Provide the [X, Y] coordinate of the cell's center where the given text is located.  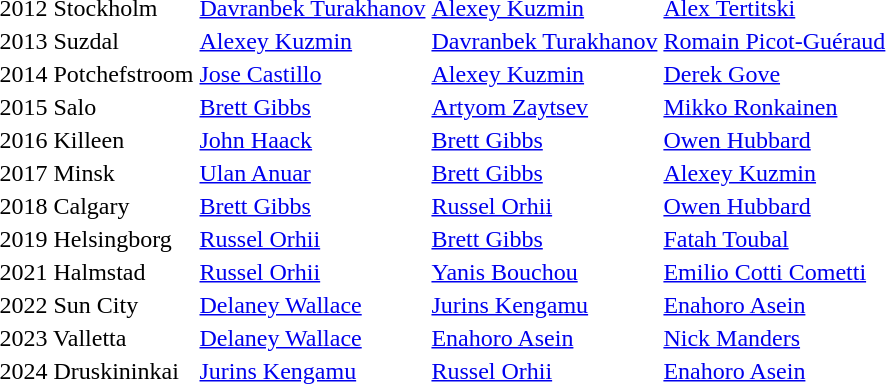
Davranbek Turakhanov [544, 41]
Ulan Anuar [312, 173]
Enahoro Asein [544, 338]
Jurins Kengamu [544, 305]
Jose Castillo [312, 74]
John Haack [312, 140]
Yanis Bouchou [544, 272]
Artyom Zaytsev [544, 107]
